Identify which cell holds the provided text, then report its [x, y] central coordinate. 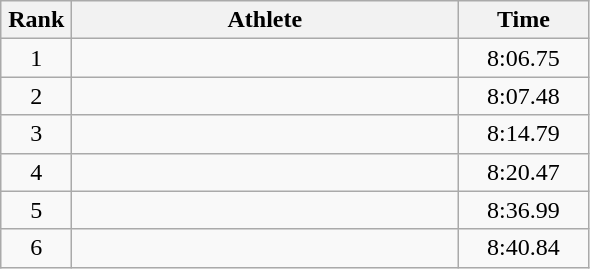
1 [36, 58]
8:20.47 [524, 172]
Athlete [265, 20]
6 [36, 248]
2 [36, 96]
5 [36, 210]
Rank [36, 20]
8:06.75 [524, 58]
8:40.84 [524, 248]
8:07.48 [524, 96]
8:14.79 [524, 134]
Time [524, 20]
8:36.99 [524, 210]
4 [36, 172]
3 [36, 134]
